Pinpoint the cell where the given text exists, returning its (X, Y) midpoint coordinate. 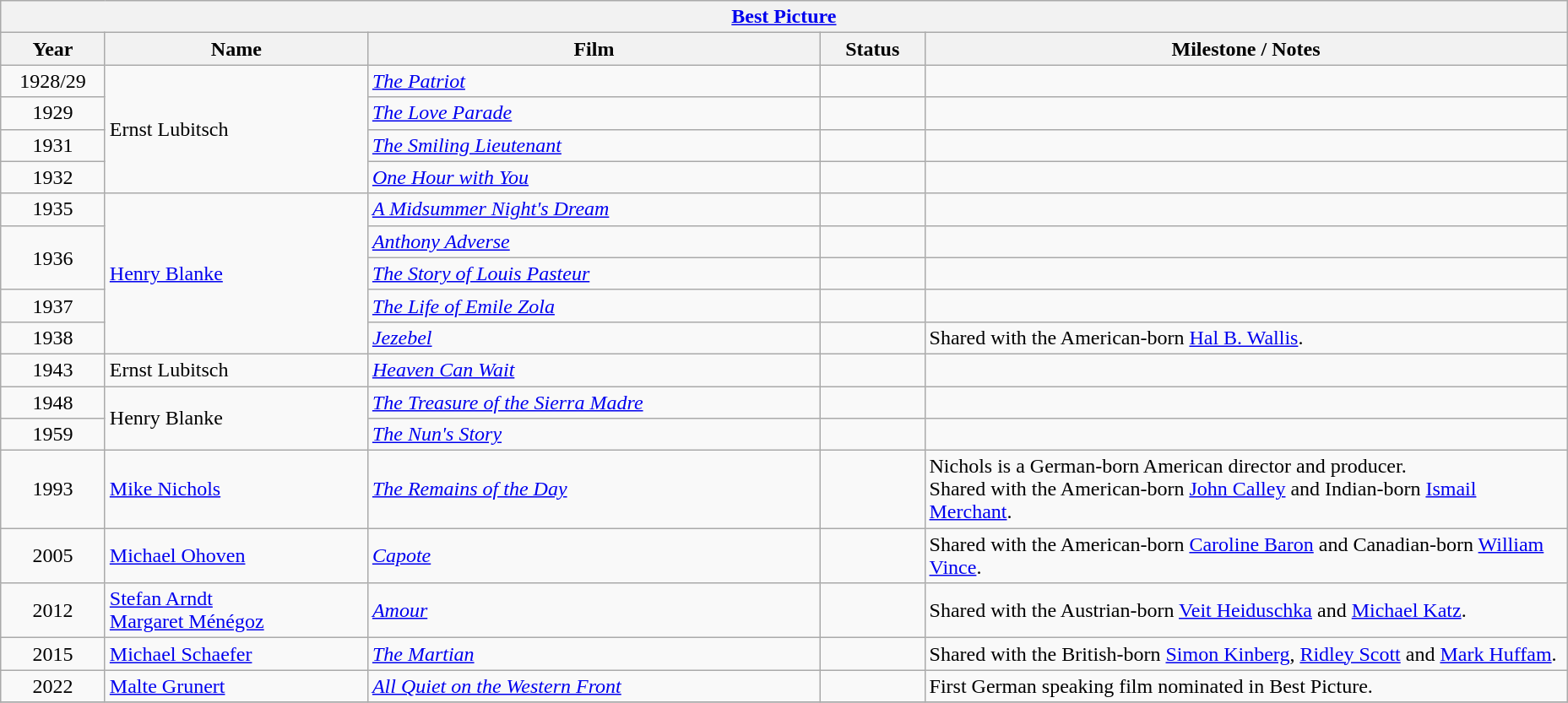
Shared with the Austrian-born Veit Heiduschka and Michael Katz. (1246, 611)
The Smiling Lieutenant (594, 145)
Shared with the American-born Hal B. Wallis. (1246, 338)
Stefan ArndtMargaret Ménégoz (236, 611)
One Hour with You (594, 177)
Michael Schaefer (236, 654)
1959 (53, 435)
2012 (53, 611)
The Love Parade (594, 113)
Heaven Can Wait (594, 370)
Amour (594, 611)
Capote (594, 555)
The Life of Emile Zola (594, 306)
Milestone / Notes (1246, 49)
1993 (53, 489)
1938 (53, 338)
All Quiet on the Western Front (594, 686)
Status (872, 49)
A Midsummer Night's Dream (594, 209)
2022 (53, 686)
Mike Nichols (236, 489)
The Patriot (594, 81)
The Martian (594, 654)
Name (236, 49)
2005 (53, 555)
Michael Ohoven (236, 555)
Shared with the American-born Caroline Baron and Canadian-born William Vince. (1246, 555)
Jezebel (594, 338)
The Story of Louis Pasteur (594, 273)
Malte Grunert (236, 686)
1932 (53, 177)
The Nun's Story (594, 435)
1929 (53, 113)
1936 (53, 257)
1948 (53, 403)
Best Picture (784, 17)
The Treasure of the Sierra Madre (594, 403)
1928/29 (53, 81)
Anthony Adverse (594, 241)
Film (594, 49)
1931 (53, 145)
Nichols is a German-born American director and producer.Shared with the American-born John Calley and Indian-born Ismail Merchant. (1246, 489)
1935 (53, 209)
1937 (53, 306)
Shared with the British-born Simon Kinberg, Ridley Scott and Mark Huffam. (1246, 654)
First German speaking film nominated in Best Picture. (1246, 686)
Year (53, 49)
2015 (53, 654)
The Remains of the Day (594, 489)
1943 (53, 370)
